Detect which cell encompasses the target text, then output its [x, y] center coordinate. 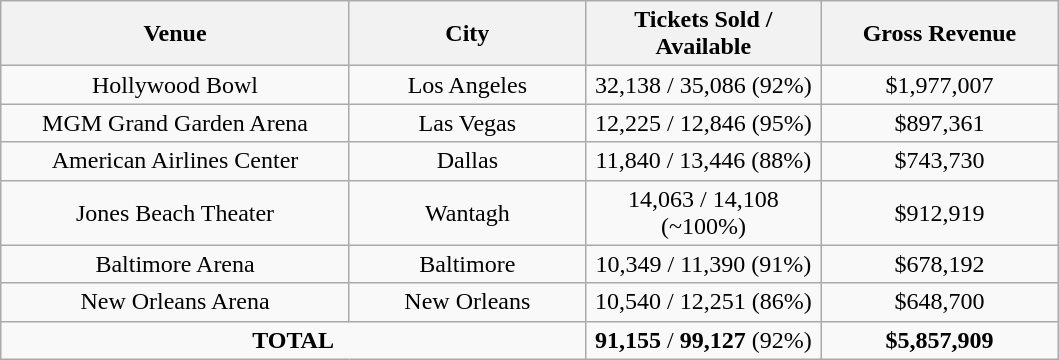
Las Vegas [467, 123]
Los Angeles [467, 85]
91,155 / 99,127 (92%) [703, 340]
New Orleans [467, 302]
$912,919 [939, 212]
Tickets Sold / Available [703, 34]
$678,192 [939, 264]
$897,361 [939, 123]
Wantagh [467, 212]
American Airlines Center [176, 161]
Dallas [467, 161]
32,138 / 35,086 (92%) [703, 85]
12,225 / 12,846 (95%) [703, 123]
MGM Grand Garden Arena [176, 123]
14,063 / 14,108 (~100%) [703, 212]
Venue [176, 34]
$1,977,007 [939, 85]
Jones Beach Theater [176, 212]
Baltimore Arena [176, 264]
$648,700 [939, 302]
Baltimore [467, 264]
11,840 / 13,446 (88%) [703, 161]
Gross Revenue [939, 34]
10,349 / 11,390 (91%) [703, 264]
$5,857,909 [939, 340]
City [467, 34]
TOTAL [294, 340]
10,540 / 12,251 (86%) [703, 302]
$743,730 [939, 161]
Hollywood Bowl [176, 85]
New Orleans Arena [176, 302]
